Identify which cell holds the provided text, then report its [x, y] central coordinate. 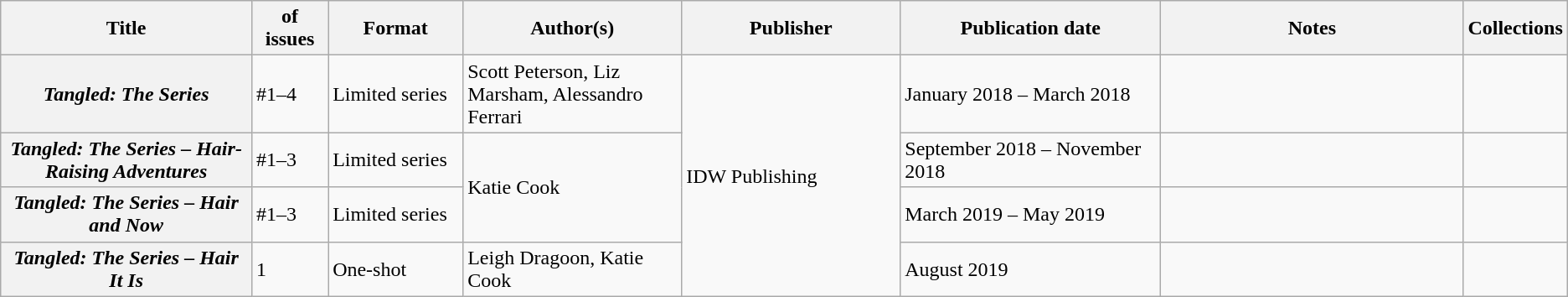
Format [395, 29]
January 2018 – March 2018 [1030, 94]
1 [290, 268]
Leigh Dragoon, Katie Cook [573, 268]
IDW Publishing [791, 176]
Notes [1312, 29]
Tangled: The Series [126, 94]
Title [126, 29]
Collections [1515, 29]
Author(s) [573, 29]
Katie Cook [573, 187]
August 2019 [1030, 268]
Tangled: The Series – Hair It Is [126, 268]
Publication date [1030, 29]
Scott Peterson, Liz Marsham, Alessandro Ferrari [573, 94]
Tangled: The Series – Hair-Raising Adventures [126, 159]
March 2019 – May 2019 [1030, 215]
#1–4 [290, 94]
Publisher [791, 29]
One-shot [395, 268]
September 2018 – November 2018 [1030, 159]
of issues [290, 29]
Tangled: The Series – Hair and Now [126, 215]
